Provide the [X, Y] coordinate of the cell's center where the given text is located.  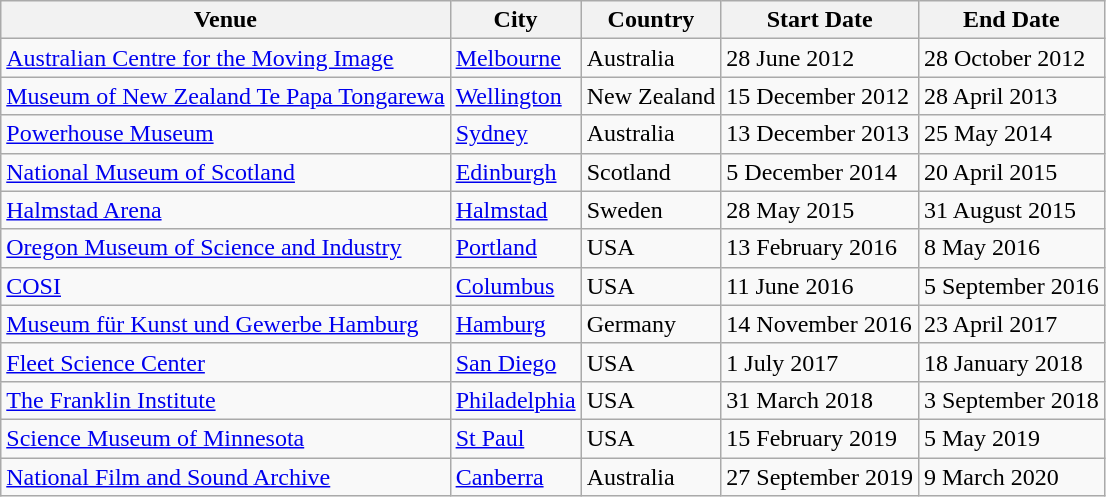
28 June 2012 [820, 58]
Edinburgh [516, 172]
Philadelphia [516, 400]
Hamburg [516, 324]
Columbus [516, 286]
20 April 2015 [1011, 172]
28 April 2013 [1011, 96]
Venue [226, 20]
Start Date [820, 20]
End Date [1011, 20]
Science Museum of Minnesota [226, 438]
1 July 2017 [820, 362]
Fleet Science Center [226, 362]
Scotland [651, 172]
Australian Centre for the Moving Image [226, 58]
Halmstad Arena [226, 210]
Wellington [516, 96]
5 December 2014 [820, 172]
31 August 2015 [1011, 210]
Halmstad [516, 210]
COSI [226, 286]
13 February 2016 [820, 248]
15 December 2012 [820, 96]
27 September 2019 [820, 477]
23 April 2017 [1011, 324]
Melbourne [516, 58]
Museum für Kunst und Gewerbe Hamburg [226, 324]
Museum of New Zealand Te Papa Tongarewa [226, 96]
3 September 2018 [1011, 400]
9 March 2020 [1011, 477]
Powerhouse Museum [226, 134]
National Museum of Scotland [226, 172]
5 September 2016 [1011, 286]
25 May 2014 [1011, 134]
New Zealand [651, 96]
San Diego [516, 362]
Portland [516, 248]
Country [651, 20]
28 October 2012 [1011, 58]
14 November 2016 [820, 324]
Oregon Museum of Science and Industry [226, 248]
The Franklin Institute [226, 400]
8 May 2016 [1011, 248]
National Film and Sound Archive [226, 477]
5 May 2019 [1011, 438]
Canberra [516, 477]
St Paul [516, 438]
11 June 2016 [820, 286]
31 March 2018 [820, 400]
15 February 2019 [820, 438]
Sydney [516, 134]
28 May 2015 [820, 210]
18 January 2018 [1011, 362]
Germany [651, 324]
13 December 2013 [820, 134]
Sweden [651, 210]
City [516, 20]
